Provide the (x, y) coordinate of the cell's center where the given text is located.  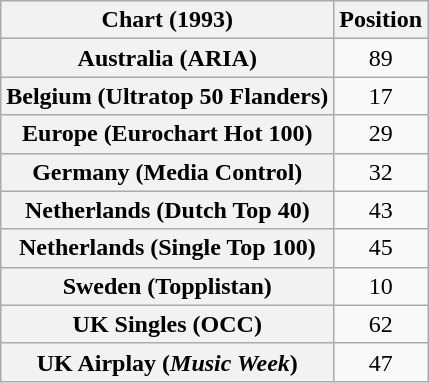
32 (381, 172)
10 (381, 286)
Netherlands (Single Top 100) (168, 248)
Netherlands (Dutch Top 40) (168, 210)
UK Airplay (Music Week) (168, 362)
UK Singles (OCC) (168, 324)
47 (381, 362)
Europe (Eurochart Hot 100) (168, 134)
29 (381, 134)
Germany (Media Control) (168, 172)
45 (381, 248)
Position (381, 20)
Sweden (Topplistan) (168, 286)
43 (381, 210)
17 (381, 96)
62 (381, 324)
Belgium (Ultratop 50 Flanders) (168, 96)
Australia (ARIA) (168, 58)
Chart (1993) (168, 20)
89 (381, 58)
